Locate the cell with the specified text and output its (x, y) center coordinate. 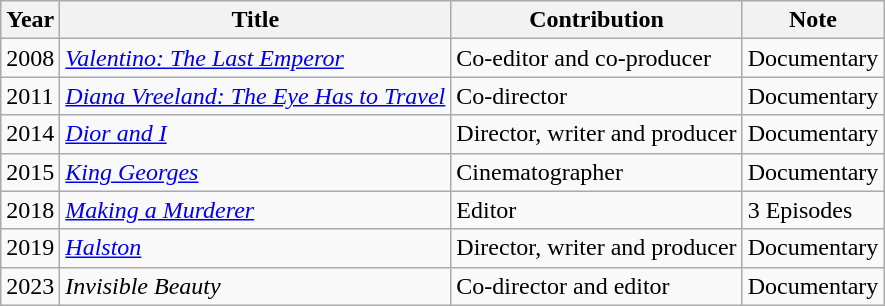
2019 (30, 248)
Co-director (596, 96)
Note (813, 20)
2018 (30, 210)
2008 (30, 58)
2023 (30, 286)
Dior and I (256, 134)
Diana Vreeland: The Eye Has to Travel (256, 96)
Co-editor and co-producer (596, 58)
Title (256, 20)
Editor (596, 210)
2014 (30, 134)
King Georges (256, 172)
Halston (256, 248)
Co-director and editor (596, 286)
Cinematographer (596, 172)
3 Episodes (813, 210)
Year (30, 20)
Invisible Beauty (256, 286)
Contribution (596, 20)
2015 (30, 172)
Valentino: The Last Emperor (256, 58)
2011 (30, 96)
Making a Murderer (256, 210)
